Locate the cell with the specified text and output its [X, Y] center coordinate. 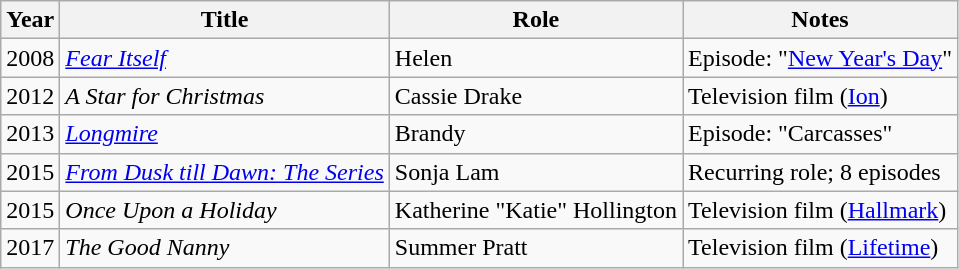
2013 [30, 134]
Television film (Hallmark) [820, 210]
Episode: "Carcasses" [820, 134]
Helen [536, 58]
Notes [820, 20]
Summer Pratt [536, 248]
Television film (Ion) [820, 96]
Brandy [536, 134]
Title [224, 20]
2012 [30, 96]
Episode: "New Year's Day" [820, 58]
The Good Nanny [224, 248]
Katherine "Katie" Hollington [536, 210]
Recurring role; 8 episodes [820, 172]
2008 [30, 58]
Television film (Lifetime) [820, 248]
Role [536, 20]
A Star for Christmas [224, 96]
Fear Itself [224, 58]
Cassie Drake [536, 96]
Longmire [224, 134]
Once Upon a Holiday [224, 210]
Year [30, 20]
From Dusk till Dawn: The Series [224, 172]
Sonja Lam [536, 172]
2017 [30, 248]
